Provide the [x, y] coordinate of the cell's center where the given text is located.  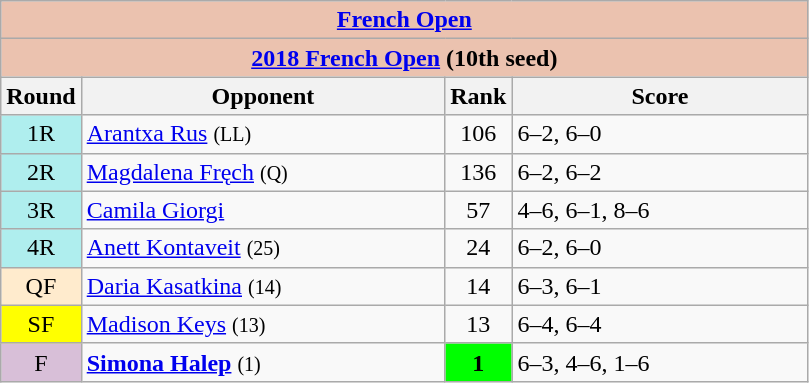
13 [478, 324]
F [41, 362]
Arantxa Rus (LL) [263, 134]
6–3, 6–1 [660, 286]
QF [41, 286]
136 [478, 172]
Daria Kasatkina (14) [263, 286]
Round [41, 96]
3R [41, 210]
2018 French Open (10th seed) [404, 58]
14 [478, 286]
57 [478, 210]
6–4, 6–4 [660, 324]
Rank [478, 96]
French Open [404, 20]
106 [478, 134]
1 [478, 362]
4R [41, 248]
6–2, 6–2 [660, 172]
Score [660, 96]
1R [41, 134]
2R [41, 172]
Opponent [263, 96]
Anett Kontaveit (25) [263, 248]
4–6, 6–1, 8–6 [660, 210]
24 [478, 248]
6–3, 4–6, 1–6 [660, 362]
Camila Giorgi [263, 210]
Madison Keys (13) [263, 324]
Magdalena Fręch (Q) [263, 172]
SF [41, 324]
Simona Halep (1) [263, 362]
